From the cell containing the given text, extract its center point as (x, y) coordinate. 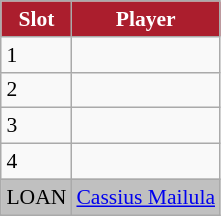
LOAN (36, 197)
3 (36, 126)
Player (146, 19)
2 (36, 90)
Cassius Mailula (146, 197)
1 (36, 55)
Slot (36, 19)
4 (36, 162)
